Extract the [x, y] coordinate from the center of the cell holding the provided text.  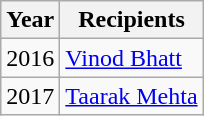
Vinod Bhatt [132, 58]
2016 [30, 58]
2017 [30, 96]
Recipients [132, 20]
Year [30, 20]
Taarak Mehta [132, 96]
